Extract the [x, y] coordinate from the center of the cell holding the provided text.  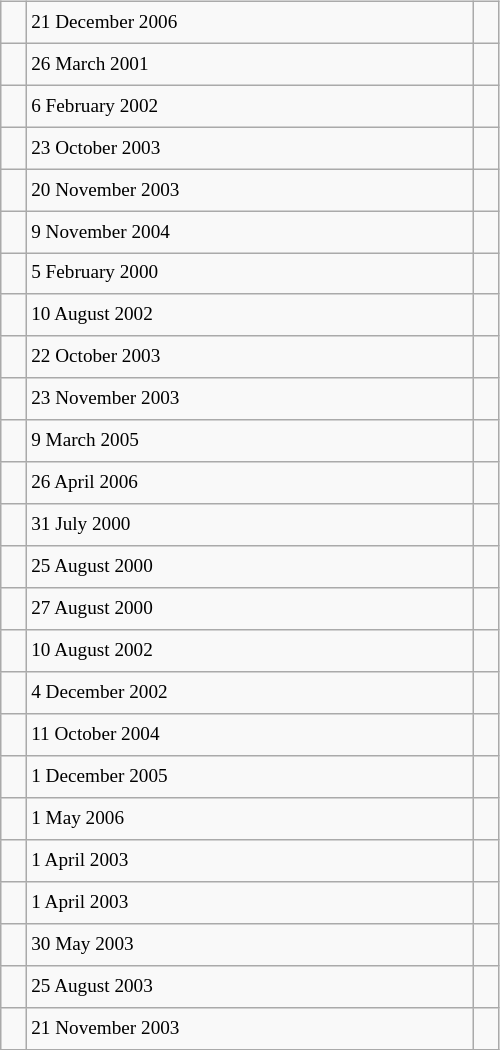
5 February 2000 [250, 274]
9 March 2005 [250, 441]
1 May 2006 [250, 819]
6 February 2002 [250, 106]
21 December 2006 [250, 22]
23 October 2003 [250, 148]
11 October 2004 [250, 735]
31 July 2000 [250, 525]
25 August 2003 [250, 986]
30 May 2003 [250, 944]
23 November 2003 [250, 399]
1 December 2005 [250, 777]
26 March 2001 [250, 64]
22 October 2003 [250, 357]
27 August 2000 [250, 609]
21 November 2003 [250, 1028]
9 November 2004 [250, 232]
20 November 2003 [250, 190]
25 August 2000 [250, 567]
4 December 2002 [250, 693]
26 April 2006 [250, 483]
